Output the (X, Y) coordinate of the center of the cell containing the given text.  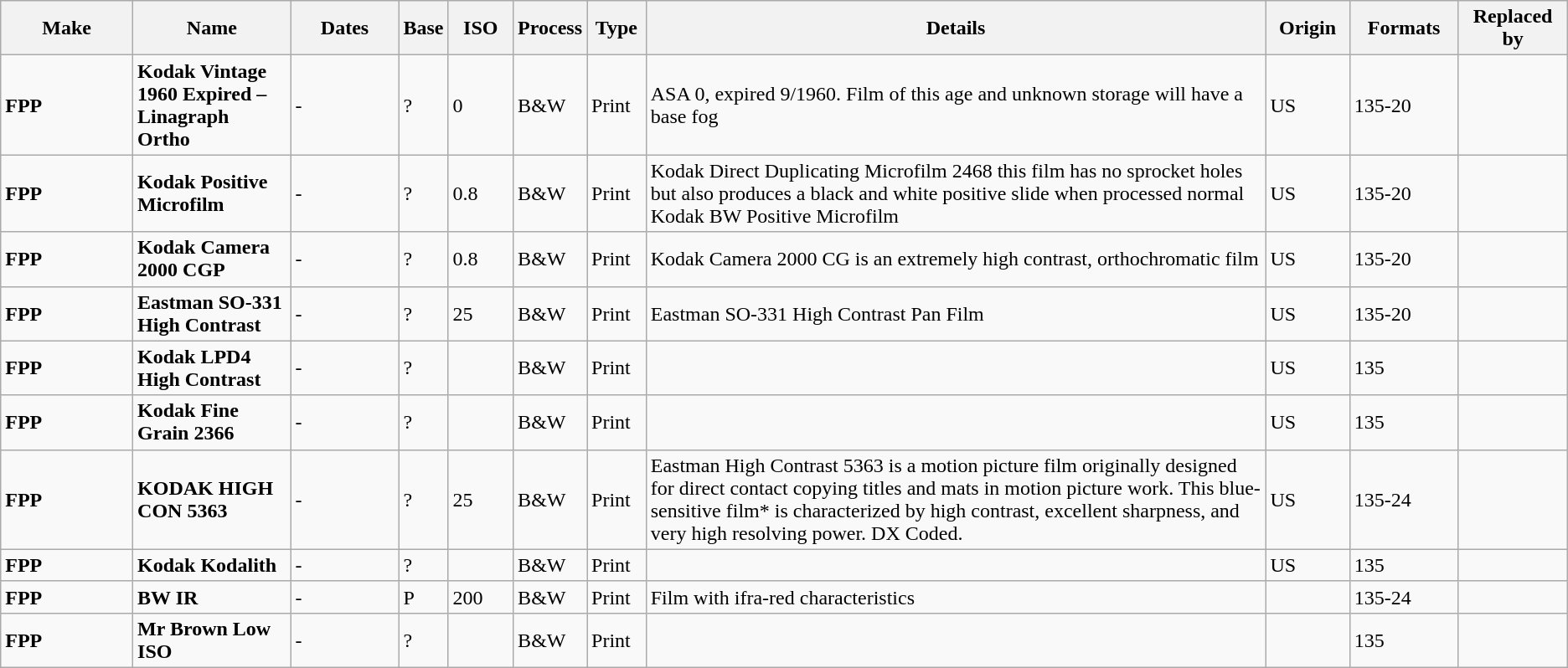
Make (67, 28)
Kodak LPD4 High Contrast (213, 368)
Kodak Fine Grain 2366 (213, 422)
Type (616, 28)
Eastman SO-331 High Contrast Pan Film (956, 313)
P (424, 597)
Details (956, 28)
KODAK HIGH CON 5363 (213, 499)
Dates (345, 28)
200 (481, 597)
Kodak Camera 2000 CGP (213, 259)
Name (213, 28)
0 (481, 105)
Eastman SO-331 High Contrast (213, 313)
ISO (481, 28)
Kodak Positive Microfilm (213, 193)
Process (550, 28)
Base (424, 28)
Replaced by (1513, 28)
Kodak Vintage 1960 Expired – Linagraph Ortho (213, 105)
Kodak Kodalith (213, 565)
Origin (1308, 28)
ASA 0, expired 9/1960. Film of this age and unknown storage will have a base fog (956, 105)
BW IR (213, 597)
Kodak Camera 2000 CG is an extremely high contrast, orthochromatic film (956, 259)
Formats (1404, 28)
Film with ifra-red characteristics (956, 597)
Mr Brown Low ISO (213, 640)
